Detect which cell encompasses the target text, then output its [x, y] center coordinate. 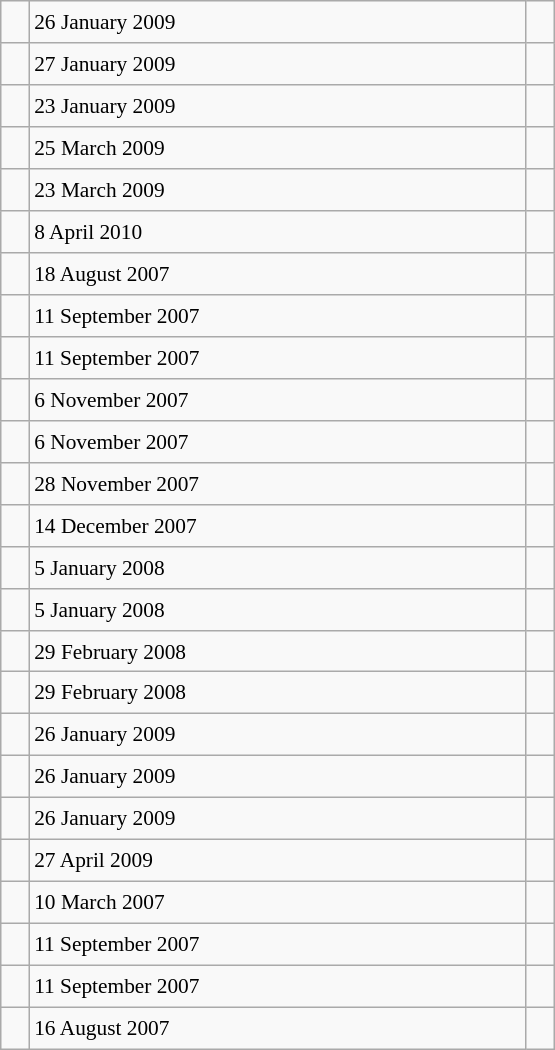
27 April 2009 [278, 861]
14 December 2007 [278, 525]
28 November 2007 [278, 483]
27 January 2009 [278, 64]
18 August 2007 [278, 274]
25 March 2009 [278, 148]
10 March 2007 [278, 903]
23 January 2009 [278, 106]
23 March 2009 [278, 190]
8 April 2010 [278, 232]
16 August 2007 [278, 1028]
